Find where the given text appears and provide that cell's center as (X, Y) coordinate. 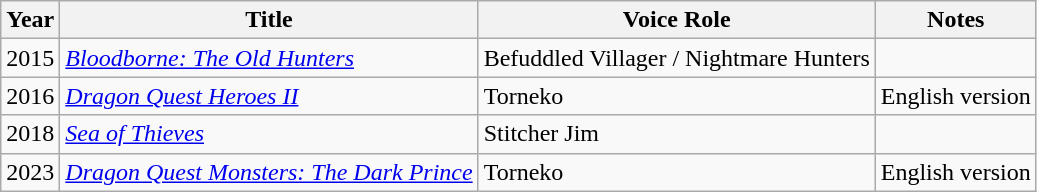
Notes (956, 20)
Title (269, 20)
Voice Role (676, 20)
Sea of Thieves (269, 134)
Dragon Quest Heroes II (269, 96)
Bloodborne: The Old Hunters (269, 58)
2015 (30, 58)
Befuddled Villager / Nightmare Hunters (676, 58)
2023 (30, 172)
Dragon Quest Monsters: The Dark Prince (269, 172)
Year (30, 20)
Stitcher Jim (676, 134)
2016 (30, 96)
2018 (30, 134)
